Pinpoint the cell where the given text exists, returning its (X, Y) midpoint coordinate. 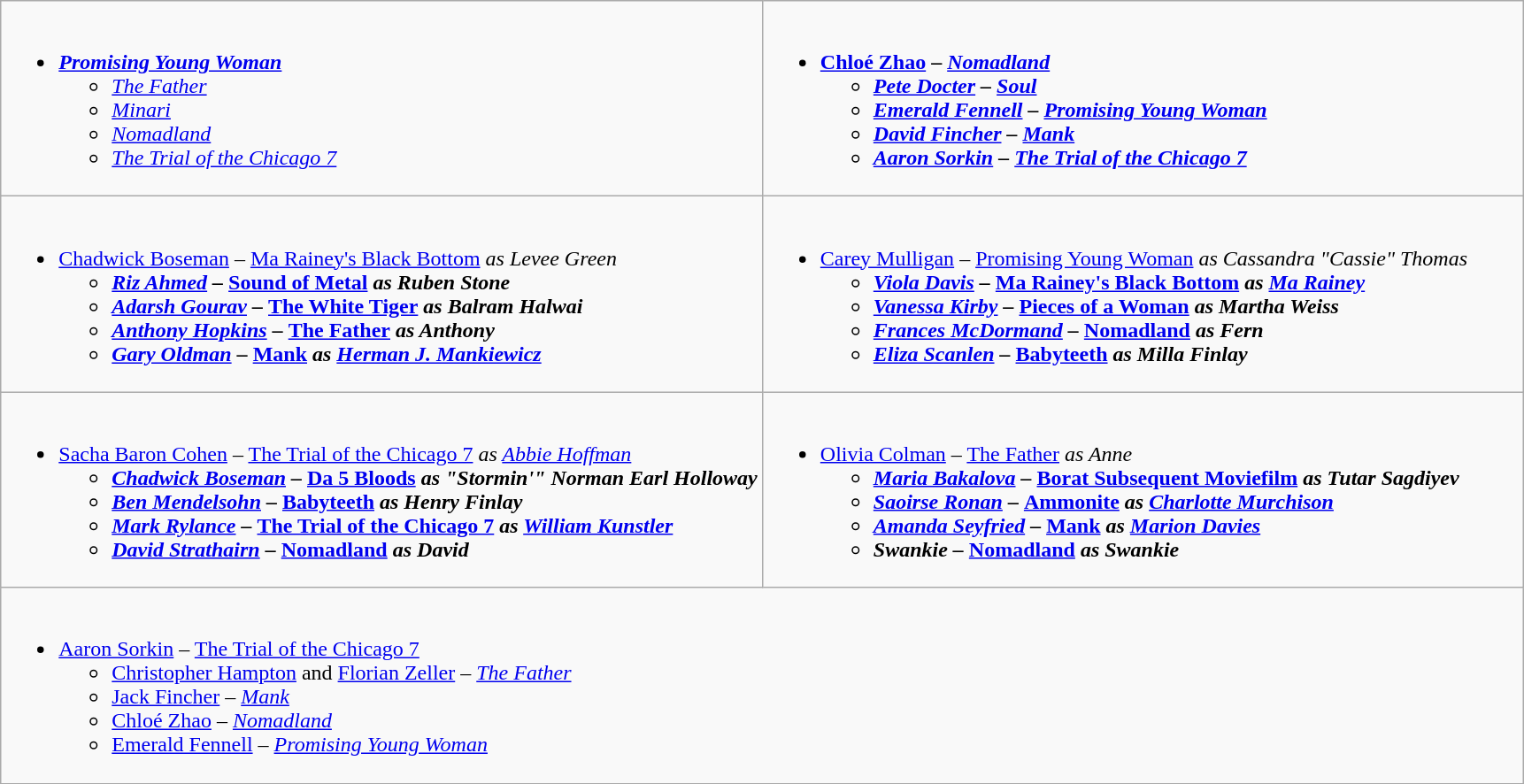
Chloé Zhao – NomadlandPete Docter – SoulEmerald Fennell – Promising Young WomanDavid Fincher – MankAaron Sorkin – The Trial of the Chicago 7 (1143, 99)
Promising Young WomanThe FatherMinariNomadlandThe Trial of the Chicago 7 (382, 99)
